Determine the (X, Y) coordinate at the center of the cell enclosing the given text.  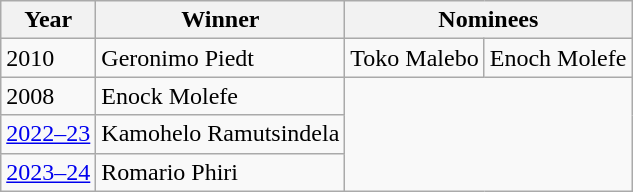
Toko Malebo (414, 58)
Nominees (488, 20)
Winner (220, 20)
2010 (48, 58)
2022–23 (48, 134)
Geronimo Piedt (220, 58)
Romario Phiri (220, 172)
Kamohelo Ramutsindela (220, 134)
2008 (48, 96)
Year (48, 20)
Enoch Molefe (558, 58)
Enock Molefe (220, 96)
2023–24 (48, 172)
